For the text-containing cell, return its midpoint in (x, y) coordinate format. 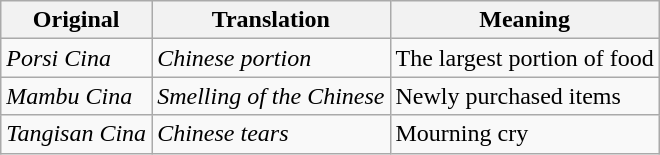
Smelling of the Chinese (271, 96)
Porsi Cina (76, 58)
Original (76, 20)
Translation (271, 20)
Chinese tears (271, 134)
Mourning cry (524, 134)
Mambu Cina (76, 96)
Tangisan Cina (76, 134)
Chinese portion (271, 58)
Newly purchased items (524, 96)
Meaning (524, 20)
The largest portion of food (524, 58)
